Capture the cell that displays the provided text and extract its [X, Y] central coordinate. 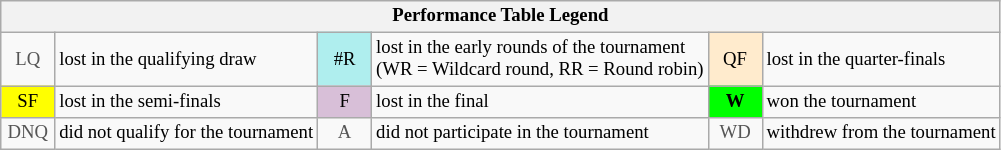
lost in the final [540, 102]
#R [345, 60]
DNQ [28, 134]
LQ [28, 60]
did not qualify for the tournament [186, 134]
WD [735, 134]
lost in the semi-finals [186, 102]
lost in the qualifying draw [186, 60]
F [345, 102]
did not participate in the tournament [540, 134]
QF [735, 60]
lost in the quarter-finals [881, 60]
won the tournament [881, 102]
A [345, 134]
SF [28, 102]
lost in the early rounds of the tournament(WR = Wildcard round, RR = Round robin) [540, 60]
Performance Table Legend [500, 16]
withdrew from the tournament [881, 134]
W [735, 102]
